Locate the cell with the specified text and output its (x, y) center coordinate. 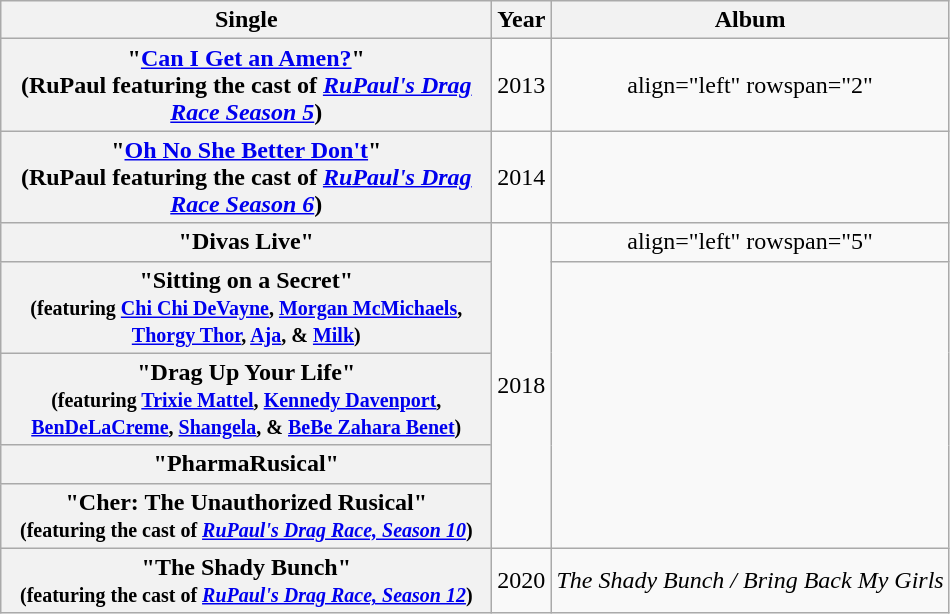
"PharmaRusical" (246, 464)
align="left" rowspan="2" (750, 85)
"Can I Get an Amen?"(RuPaul featuring the cast of RuPaul's Drag Race Season 5) (246, 85)
Single (246, 20)
The Shady Bunch / Bring Back My Girls (750, 580)
align="left" rowspan="5" (750, 242)
Album (750, 20)
2020 (522, 580)
"Drag Up Your Life"(featuring Trixie Mattel, Kennedy Davenport, BenDeLaCreme, Shangela, & BeBe Zahara Benet) (246, 399)
"Sitting on a Secret"(featuring Chi Chi DeVayne, Morgan McMichaels, Thorgy Thor, Aja, & Milk) (246, 307)
2014 (522, 177)
2018 (522, 386)
Year (522, 20)
"Cher: The Unauthorized Rusical"(featuring the cast of RuPaul's Drag Race, Season 10) (246, 516)
"The Shady Bunch"(featuring the cast of RuPaul's Drag Race, Season 12) (246, 580)
"Oh No She Better Don't"(RuPaul featuring the cast of RuPaul's Drag Race Season 6) (246, 177)
"Divas Live" (246, 242)
2013 (522, 85)
